Find where the given text appears and provide that cell's center as [X, Y] coordinate. 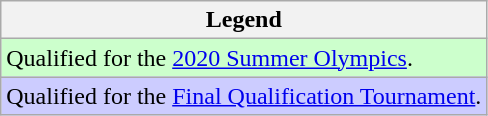
Qualified for the Final Qualification Tournament. [244, 96]
Qualified for the 2020 Summer Olympics. [244, 58]
Legend [244, 20]
